Search for the cell housing the specified text and yield its [x, y] center coordinate. 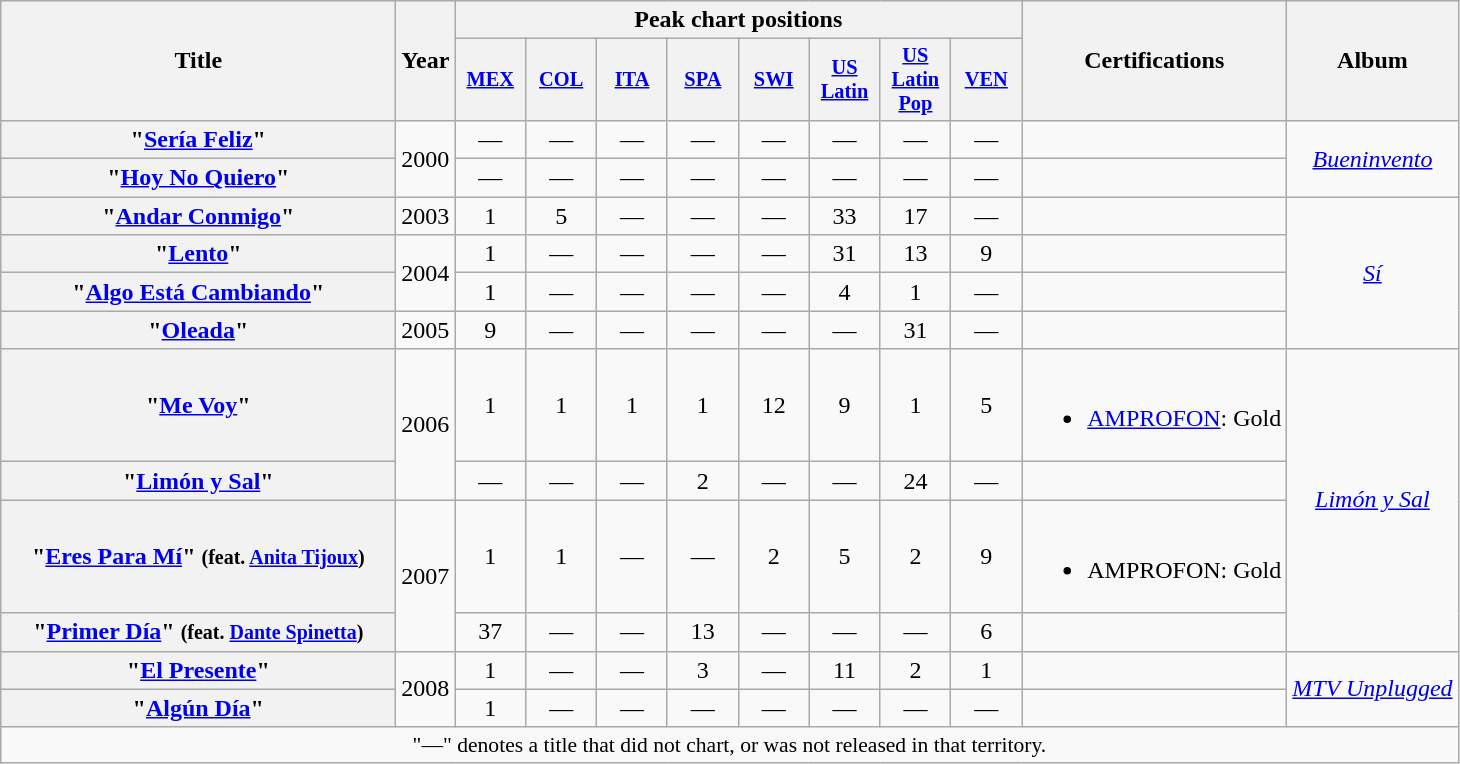
ITA [632, 80]
Album [1372, 61]
4 [844, 292]
"Me Voy" [198, 406]
"El Presente" [198, 670]
2000 [426, 158]
USLatinPop [916, 80]
"Primer Día" (feat. Dante Spinetta) [198, 632]
USLatin [844, 80]
"Oleada" [198, 330]
Year [426, 61]
SPA [702, 80]
VEN [986, 80]
2004 [426, 273]
33 [844, 216]
"—" denotes a title that did not chart, or was not released in that territory. [730, 745]
COL [562, 80]
6 [986, 632]
Sí [1372, 273]
11 [844, 670]
MEX [490, 80]
24 [916, 481]
"Hoy No Quiero" [198, 178]
Peak chart positions [738, 20]
"Eres Para Mí" (feat. Anita Tijoux) [198, 556]
3 [702, 670]
Title [198, 61]
"Andar Conmigo" [198, 216]
2007 [426, 576]
2005 [426, 330]
SWI [774, 80]
"Sería Feliz" [198, 139]
"Lento" [198, 254]
37 [490, 632]
Limón y Sal [1372, 500]
2003 [426, 216]
MTV Unplugged [1372, 689]
Bueninvento [1372, 158]
Certifications [1154, 61]
"Algo Está Cambiando" [198, 292]
2008 [426, 689]
12 [774, 406]
"Limón y Sal" [198, 481]
"Algún Día" [198, 708]
17 [916, 216]
2006 [426, 424]
